For the text-containing cell, return its midpoint in [X, Y] coordinate format. 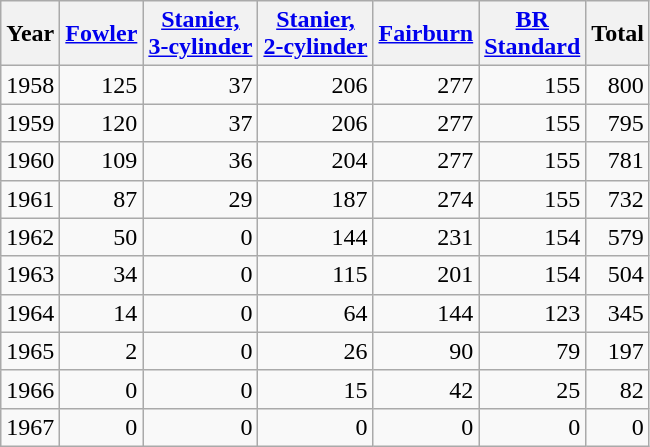
25 [532, 389]
82 [618, 389]
197 [618, 351]
231 [426, 237]
1959 [30, 123]
50 [102, 237]
64 [316, 313]
1963 [30, 275]
1966 [30, 389]
Stanier,2-cylinder [316, 34]
1962 [30, 237]
732 [618, 199]
1965 [30, 351]
79 [532, 351]
120 [102, 123]
204 [316, 161]
201 [426, 275]
781 [618, 161]
579 [618, 237]
36 [200, 161]
Total [618, 34]
Fairburn [426, 34]
90 [426, 351]
2 [102, 351]
800 [618, 85]
115 [316, 275]
34 [102, 275]
1961 [30, 199]
87 [102, 199]
BRStandard [532, 34]
123 [532, 313]
Stanier,3-cylinder [200, 34]
1958 [30, 85]
Year [30, 34]
1964 [30, 313]
42 [426, 389]
187 [316, 199]
1967 [30, 427]
29 [200, 199]
274 [426, 199]
125 [102, 85]
345 [618, 313]
Fowler [102, 34]
795 [618, 123]
15 [316, 389]
1960 [30, 161]
504 [618, 275]
109 [102, 161]
14 [102, 313]
26 [316, 351]
